Detect which cell encompasses the target text, then output its [X, Y] center coordinate. 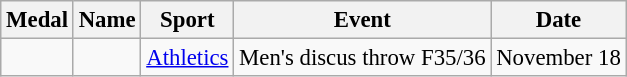
Men's discus throw F35/36 [362, 58]
Name [107, 20]
Sport [188, 20]
Medal [38, 20]
Event [362, 20]
Date [558, 20]
November 18 [558, 58]
Athletics [188, 58]
